Return the (X, Y) coordinate for the center point of the cell that contains the specified text.  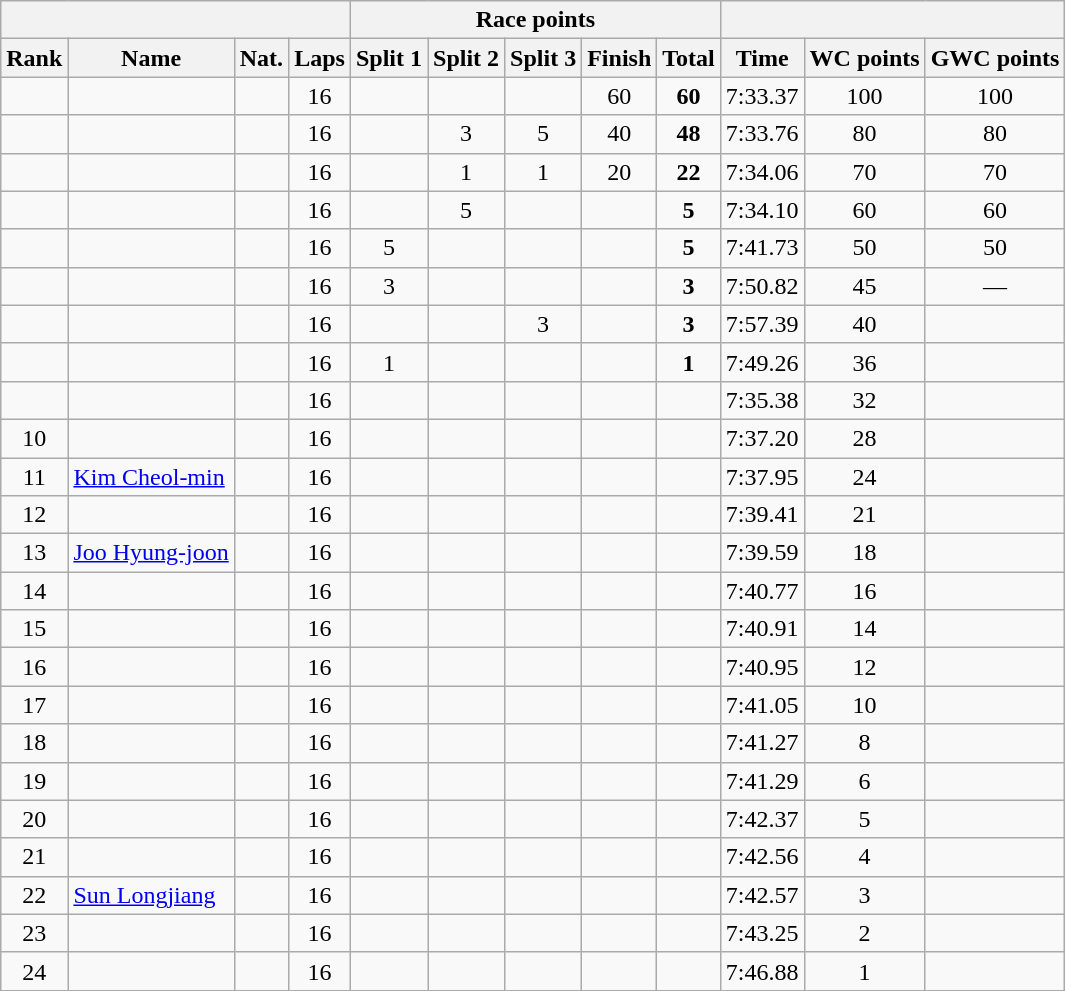
Split 2 (466, 58)
13 (34, 553)
Laps (320, 58)
7:50.82 (762, 286)
Kim Cheol-min (151, 477)
7:34.10 (762, 210)
7:40.95 (762, 667)
48 (689, 134)
7:37.95 (762, 477)
17 (34, 705)
7:57.39 (762, 324)
32 (864, 400)
7:41.27 (762, 743)
6 (864, 781)
7:41.05 (762, 705)
7:40.91 (762, 629)
Rank (34, 58)
36 (864, 362)
7:34.06 (762, 172)
WC points (864, 58)
7:42.56 (762, 857)
Name (151, 58)
7:40.77 (762, 591)
Nat. (261, 58)
2 (864, 933)
Finish (620, 58)
— (995, 286)
45 (864, 286)
Total (689, 58)
8 (864, 743)
7:42.57 (762, 895)
Split 1 (388, 58)
7:33.76 (762, 134)
7:42.37 (762, 819)
Joo Hyung-joon (151, 553)
7:35.38 (762, 400)
Split 3 (544, 58)
7:37.20 (762, 438)
7:39.41 (762, 515)
7:49.26 (762, 362)
GWC points (995, 58)
23 (34, 933)
28 (864, 438)
15 (34, 629)
7:43.25 (762, 933)
11 (34, 477)
7:33.37 (762, 96)
7:46.88 (762, 971)
Race points (535, 20)
4 (864, 857)
Time (762, 58)
7:41.29 (762, 781)
7:41.73 (762, 248)
Sun Longjiang (151, 895)
19 (34, 781)
7:39.59 (762, 553)
